Pinpoint the cell where the given text exists, returning its [X, Y] midpoint coordinate. 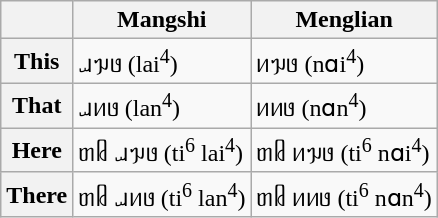
ᥢᥢᥳ (nɑn4) [344, 106]
Menglian [344, 20]
ᥖᥤ ᥘᥢᥳ (ti6 lan4) [162, 194]
Here [37, 150]
ᥖᥤ ᥢᥢᥳ (ti6 nɑn4) [344, 194]
That [37, 106]
ᥘᥢᥳ (lan4) [162, 106]
This [37, 62]
ᥘᥭᥳ (lai4) [162, 62]
Mangshi [162, 20]
ᥖᥤ ᥢᥭᥳ (ti6 nɑi4) [344, 150]
ᥖᥤ ᥘᥭᥳ (ti6 lai4) [162, 150]
ᥢᥭᥳ (nɑi4) [344, 62]
There [37, 194]
